Identify which cell holds the provided text, then report its [X, Y] central coordinate. 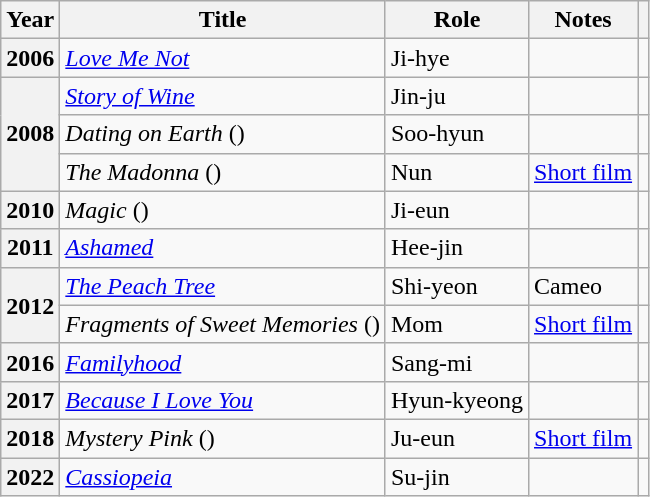
Su-jin [456, 477]
Fragments of Sweet Memories () [223, 324]
Hyun-kyeong [456, 400]
The Madonna () [223, 172]
Magic () [223, 210]
Cassiopeia [223, 477]
Love Me Not [223, 58]
Sang-mi [456, 362]
Soo-hyun [456, 134]
2006 [30, 58]
Ji-eun [456, 210]
Role [456, 20]
Dating on Earth () [223, 134]
Mom [456, 324]
2016 [30, 362]
Title [223, 20]
Cameo [584, 286]
2012 [30, 305]
Ashamed [223, 248]
Year [30, 20]
Notes [584, 20]
Ji-hye [456, 58]
Hee-jin [456, 248]
Familyhood [223, 362]
Jin-ju [456, 96]
2022 [30, 477]
2008 [30, 134]
2017 [30, 400]
2010 [30, 210]
Shi-yeon [456, 286]
The Peach Tree [223, 286]
2018 [30, 438]
2011 [30, 248]
Story of Wine [223, 96]
Because I Love You [223, 400]
Mystery Pink () [223, 438]
Nun [456, 172]
Ju-eun [456, 438]
